Output the [X, Y] coordinate of the center of the cell containing the given text.  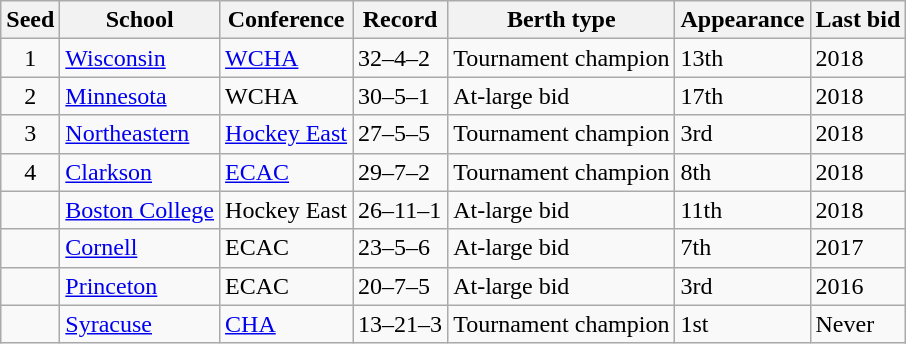
13–21–3 [400, 324]
Berth type [562, 20]
2 [30, 96]
11th [742, 210]
27–5–5 [400, 134]
CHA [286, 324]
Clarkson [140, 172]
Never [858, 324]
2017 [858, 248]
7th [742, 248]
Wisconsin [140, 58]
Record [400, 20]
Northeastern [140, 134]
29–7–2 [400, 172]
Seed [30, 20]
32–4–2 [400, 58]
School [140, 20]
8th [742, 172]
17th [742, 96]
Boston College [140, 210]
2016 [858, 286]
Cornell [140, 248]
Last bid [858, 20]
4 [30, 172]
Appearance [742, 20]
3 [30, 134]
Princeton [140, 286]
23–5–6 [400, 248]
1 [30, 58]
26–11–1 [400, 210]
30–5–1 [400, 96]
Minnesota [140, 96]
1st [742, 324]
Syracuse [140, 324]
20–7–5 [400, 286]
13th [742, 58]
Conference [286, 20]
